Pinpoint the cell where the given text exists, returning its (x, y) midpoint coordinate. 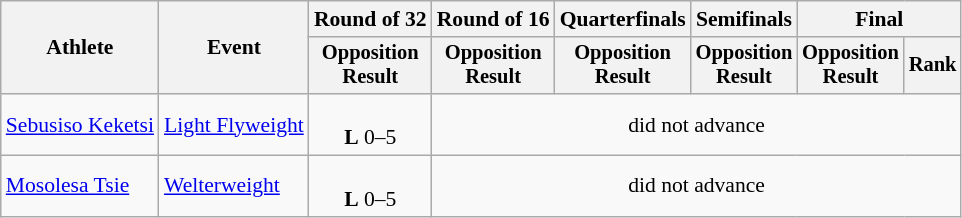
Sebusiso Keketsi (80, 124)
Rank (933, 66)
Round of 32 (370, 19)
Quarterfinals (623, 19)
Event (234, 48)
Athlete (80, 48)
Welterweight (234, 186)
Light Flyweight (234, 124)
Round of 16 (494, 19)
Final (879, 19)
Semifinals (744, 19)
Mosolesa Tsie (80, 186)
